Return [X, Y] of the center of cell containing provided text 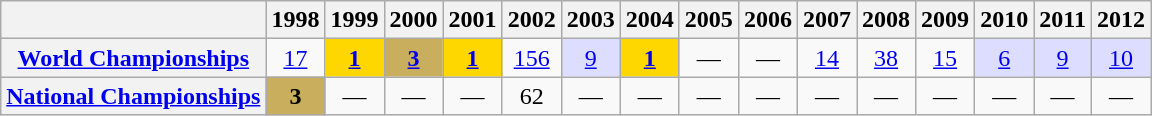
1998 [296, 20]
15 [946, 58]
2004 [650, 20]
2000 [414, 20]
156 [532, 58]
2008 [886, 20]
2007 [826, 20]
14 [826, 58]
6 [1004, 58]
17 [296, 58]
2011 [1063, 20]
2002 [532, 20]
2006 [768, 20]
World Championships [134, 58]
2012 [1120, 20]
38 [886, 58]
1999 [354, 20]
2009 [946, 20]
2003 [590, 20]
10 [1120, 58]
2001 [472, 20]
National Championships [134, 96]
2010 [1004, 20]
62 [532, 96]
2005 [708, 20]
